Return [x, y] of the center of cell containing provided text 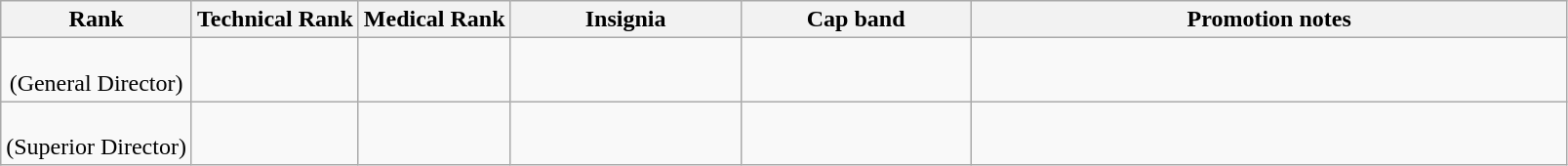
(Superior Director) [97, 133]
Rank [97, 20]
Technical Rank [275, 20]
Insignia [625, 20]
(General Director) [97, 70]
Cap band [856, 20]
Medical Rank [434, 20]
Promotion notes [1268, 20]
